From the cell containing the given text, extract its center point as [X, Y] coordinate. 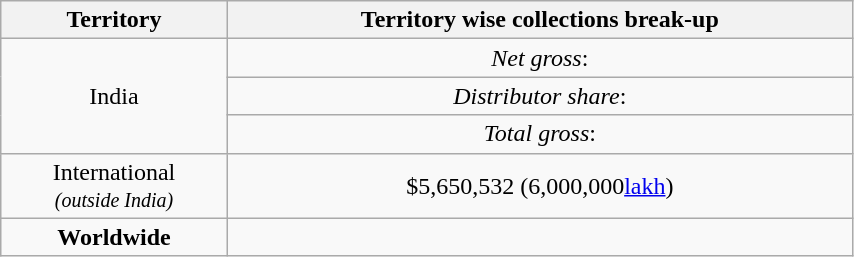
Total gross: [540, 134]
Net gross: [540, 58]
Worldwide [114, 237]
India [114, 96]
Territory wise collections break-up [540, 20]
Territory [114, 20]
Distributor share: [540, 96]
$5,650,532 (6,000,000lakh) [540, 186]
International (outside India) [114, 186]
